From the cell containing the given text, extract its center point as [X, Y] coordinate. 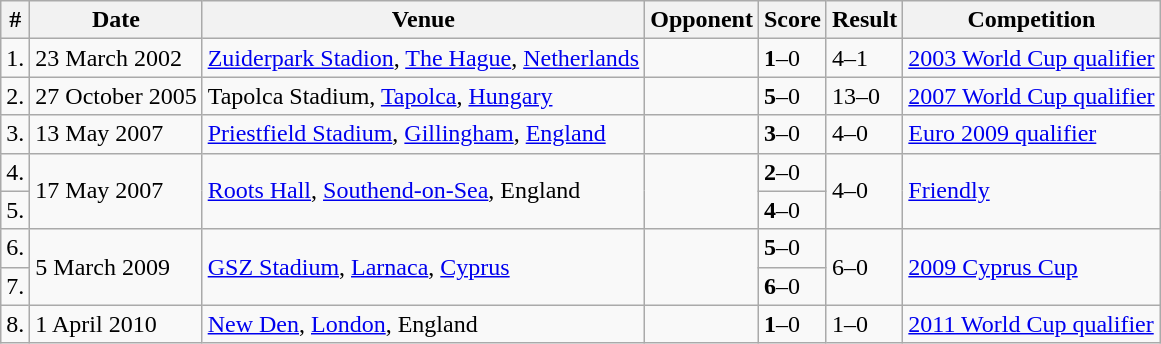
Score [792, 20]
2003 World Cup qualifier [1032, 58]
2009 Cyprus Cup [1032, 267]
1 April 2010 [116, 324]
Opponent [702, 20]
2011 World Cup qualifier [1032, 324]
Roots Hall, Southend-on-Sea, England [424, 191]
Result [864, 20]
27 October 2005 [116, 96]
17 May 2007 [116, 191]
3–0 [792, 134]
2–0 [792, 172]
4. [16, 172]
Euro 2009 qualifier [1032, 134]
Zuiderpark Stadion, The Hague, Netherlands [424, 58]
Venue [424, 20]
Date [116, 20]
Friendly [1032, 191]
5 March 2009 [116, 267]
Tapolca Stadium, Tapolca, Hungary [424, 96]
Priestfield Stadium, Gillingham, England [424, 134]
5. [16, 210]
New Den, London, England [424, 324]
13 May 2007 [116, 134]
7. [16, 286]
23 March 2002 [116, 58]
# [16, 20]
8. [16, 324]
1. [16, 58]
2007 World Cup qualifier [1032, 96]
4–1 [864, 58]
3. [16, 134]
2. [16, 96]
13–0 [864, 96]
6. [16, 248]
Competition [1032, 20]
GSZ Stadium, Larnaca, Cyprus [424, 267]
